Determine the [x, y] coordinate at the center of the cell enclosing the given text.  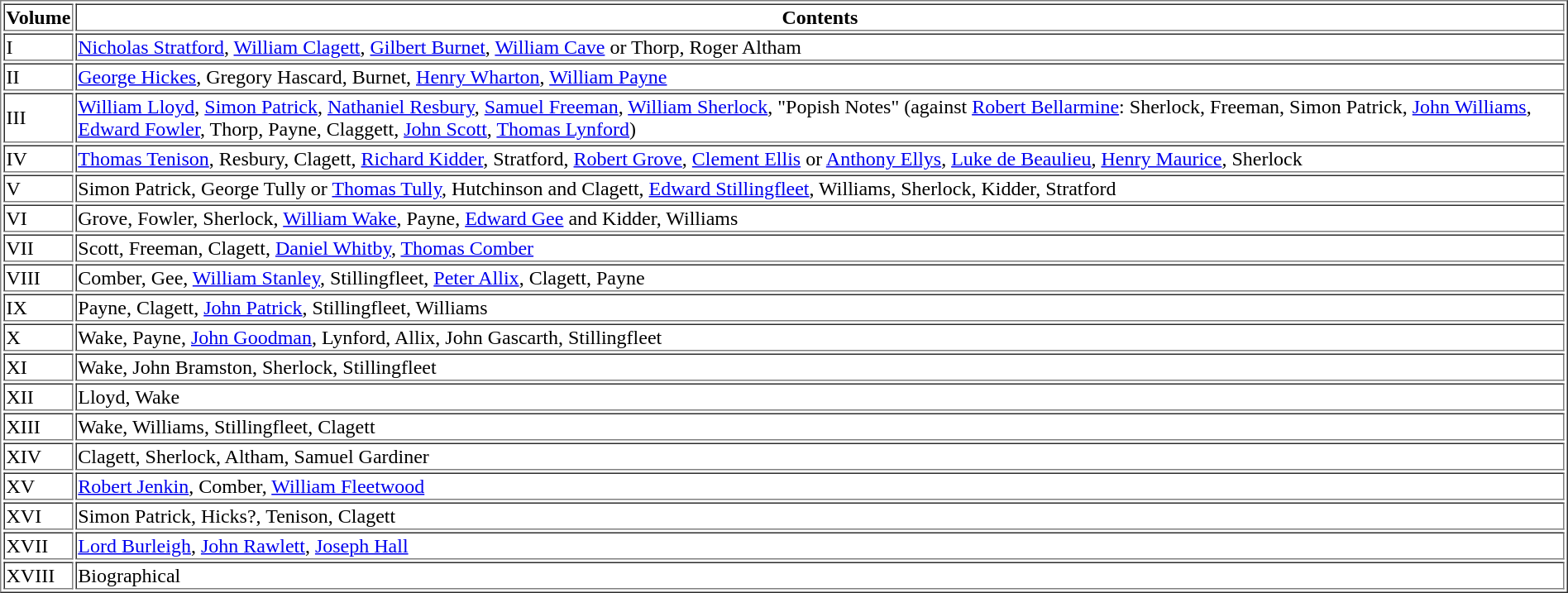
Grove, Fowler, Sherlock, William Wake, Payne, Edward Gee and Kidder, Williams [820, 218]
XIII [38, 427]
XI [38, 367]
I [38, 46]
Clagett, Sherlock, Altham, Samuel Gardiner [820, 457]
VIII [38, 278]
Comber, Gee, William Stanley, Stillingfleet, Peter Allix, Clagett, Payne [820, 278]
Biographical [820, 576]
XII [38, 397]
XVII [38, 546]
Simon Patrick, Hicks?, Tenison, Clagett [820, 516]
George Hickes, Gregory Hascard, Burnet, Henry Wharton, William Payne [820, 76]
X [38, 337]
Robert Jenkin, Comber, William Fleetwood [820, 486]
Simon Patrick, George Tully or Thomas Tully, Hutchinson and Clagett, Edward Stillingfleet, Williams, Sherlock, Kidder, Stratford [820, 189]
II [38, 76]
XV [38, 486]
Lloyd, Wake [820, 397]
Payne, Clagett, John Patrick, Stillingfleet, Williams [820, 308]
Wake, Williams, Stillingfleet, Clagett [820, 427]
III [38, 117]
Thomas Tenison, Resbury, Clagett, Richard Kidder, Stratford, Robert Grove, Clement Ellis or Anthony Ellys, Luke de Beaulieu, Henry Maurice, Sherlock [820, 159]
VI [38, 218]
XIV [38, 457]
Lord Burleigh, John Rawlett, Joseph Hall [820, 546]
Wake, John Bramston, Sherlock, Stillingfleet [820, 367]
XVIII [38, 576]
IX [38, 308]
VII [38, 248]
Nicholas Stratford, William Clagett, Gilbert Burnet, William Cave or Thorp, Roger Altham [820, 46]
IV [38, 159]
Contents [820, 17]
Wake, Payne, John Goodman, Lynford, Allix, John Gascarth, Stillingfleet [820, 337]
Scott, Freeman, Clagett, Daniel Whitby, Thomas Comber [820, 248]
V [38, 189]
Volume [38, 17]
XVI [38, 516]
